For the text-containing cell, return its midpoint in (X, Y) coordinate format. 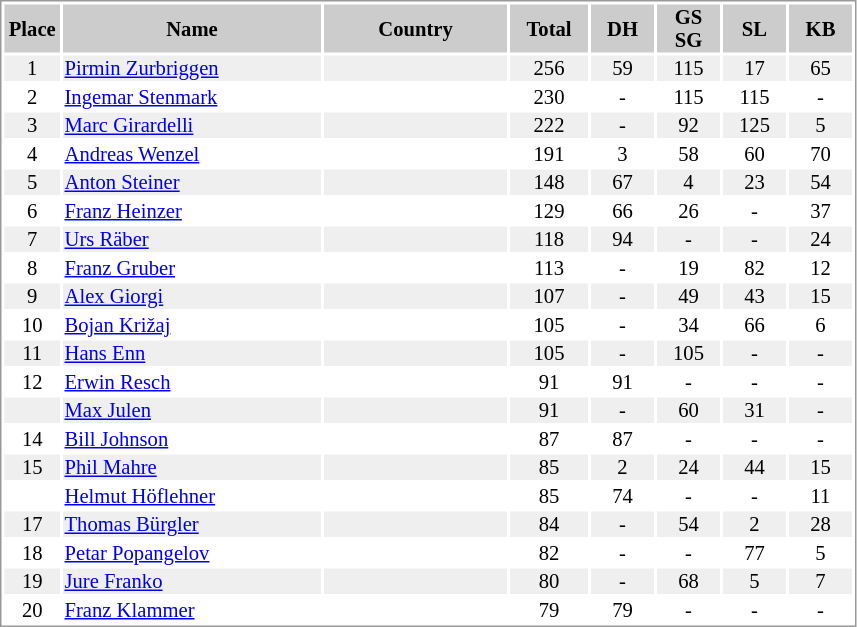
Name (192, 28)
230 (549, 97)
43 (754, 297)
Andreas Wenzel (192, 154)
222 (549, 125)
84 (549, 525)
74 (622, 496)
118 (549, 239)
14 (32, 439)
Bojan Križaj (192, 325)
18 (32, 553)
Helmut Höflehner (192, 496)
113 (549, 268)
70 (820, 154)
148 (549, 183)
Franz Heinzer (192, 211)
49 (688, 297)
Petar Popangelov (192, 553)
191 (549, 154)
Ingemar Stenmark (192, 97)
GSSG (688, 28)
10 (32, 325)
92 (688, 125)
Franz Klammer (192, 610)
77 (754, 553)
Total (549, 28)
Thomas Bürgler (192, 525)
256 (549, 69)
Hans Enn (192, 353)
1 (32, 69)
94 (622, 239)
80 (549, 581)
67 (622, 183)
Alex Giorgi (192, 297)
68 (688, 581)
Marc Girardelli (192, 125)
28 (820, 525)
Bill Johnson (192, 439)
44 (754, 467)
20 (32, 610)
KB (820, 28)
31 (754, 411)
37 (820, 211)
Jure Franko (192, 581)
58 (688, 154)
Anton Steiner (192, 183)
Place (32, 28)
Pirmin Zurbriggen (192, 69)
129 (549, 211)
23 (754, 183)
26 (688, 211)
107 (549, 297)
34 (688, 325)
Urs Räber (192, 239)
Franz Gruber (192, 268)
Country (416, 28)
SL (754, 28)
Erwin Resch (192, 382)
Phil Mahre (192, 467)
8 (32, 268)
125 (754, 125)
59 (622, 69)
DH (622, 28)
9 (32, 297)
Max Julen (192, 411)
65 (820, 69)
